Detect which cell encompasses the target text, then output its (X, Y) center coordinate. 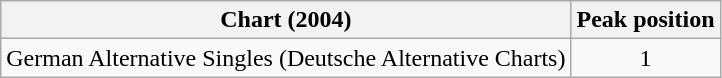
Peak position (646, 20)
German Alternative Singles (Deutsche Alternative Charts) (286, 58)
1 (646, 58)
Chart (2004) (286, 20)
